Return [X, Y] of the center of cell containing provided text 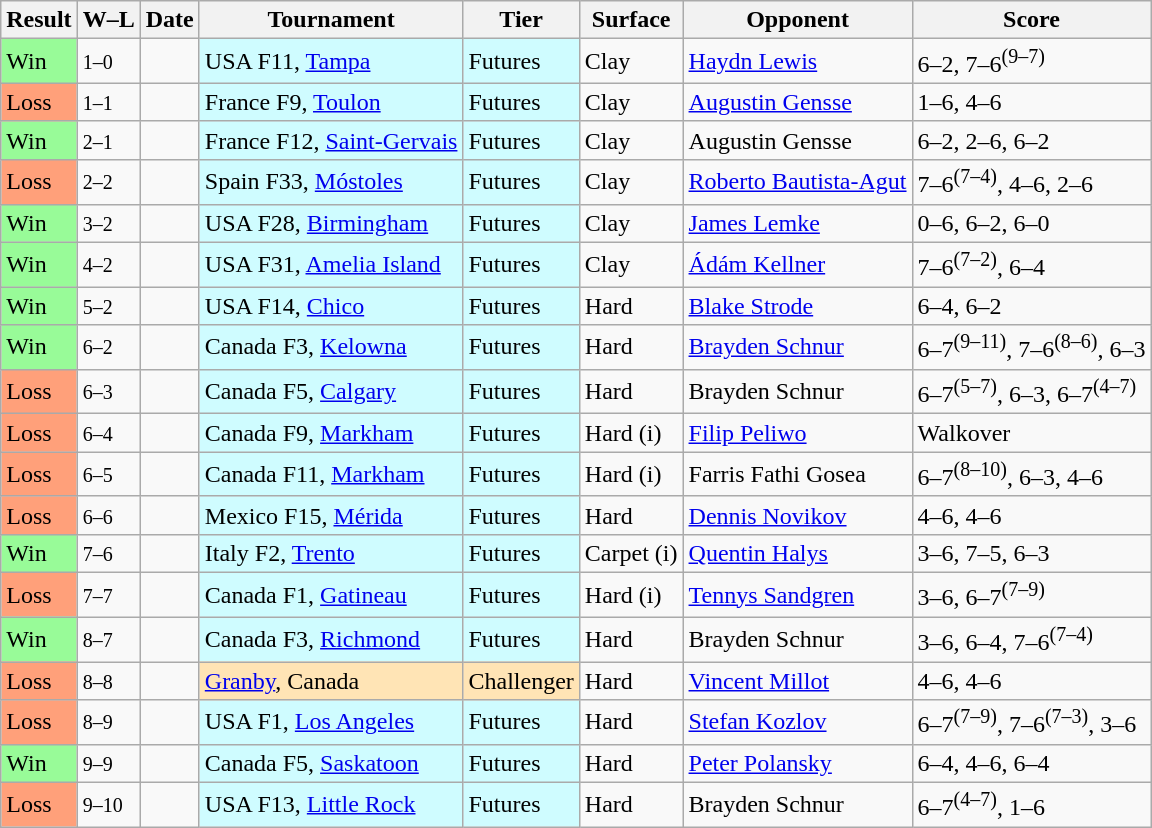
8–8 [108, 681]
Surface [631, 20]
Challenger [521, 681]
8–9 [108, 722]
Walkover [1032, 433]
4–2 [108, 264]
6–2 [108, 348]
France F9, Toulon [331, 102]
9–9 [108, 763]
USA F31, Amelia Island [331, 264]
6–7(7–9), 7–6(7–3), 3–6 [1032, 722]
Vincent Millot [798, 681]
6–3 [108, 392]
Date [170, 20]
6–2, 2–6, 6–2 [1032, 140]
USA F13, Little Rock [331, 804]
Spain F33, Móstoles [331, 182]
Roberto Bautista-Agut [798, 182]
1–6, 4–6 [1032, 102]
Tier [521, 20]
Filip Peliwo [798, 433]
Tournament [331, 20]
2–2 [108, 182]
2–1 [108, 140]
1–1 [108, 102]
Score [1032, 20]
Canada F3, Richmond [331, 640]
6–4, 4–6, 6–4 [1032, 763]
6–7(8–10), 6–3, 4–6 [1032, 474]
6–4, 6–2 [1032, 306]
Result [39, 20]
1–0 [108, 62]
5–2 [108, 306]
Stefan Kozlov [798, 722]
France F12, Saint-Gervais [331, 140]
Haydn Lewis [798, 62]
Mexico F15, Mérida [331, 515]
6–7(9–11), 7–6(8–6), 6–3 [1032, 348]
7–6(7–4), 4–6, 2–6 [1032, 182]
USA F14, Chico [331, 306]
Opponent [798, 20]
Dennis Novikov [798, 515]
USA F28, Birmingham [331, 223]
6–6 [108, 515]
3–6, 6–7(7–9) [1032, 596]
Ádám Kellner [798, 264]
USA F1, Los Angeles [331, 722]
3–2 [108, 223]
7–7 [108, 596]
Peter Polansky [798, 763]
Canada F9, Markham [331, 433]
3–6, 7–5, 6–3 [1032, 554]
Canada F3, Kelowna [331, 348]
Quentin Halys [798, 554]
Carpet (i) [631, 554]
Farris Fathi Gosea [798, 474]
6–5 [108, 474]
Canada F5, Saskatoon [331, 763]
8–7 [108, 640]
James Lemke [798, 223]
6–7(4–7), 1–6 [1032, 804]
Blake Strode [798, 306]
3–6, 6–4, 7–6(7–4) [1032, 640]
Canada F11, Markham [331, 474]
6–4 [108, 433]
Italy F2, Trento [331, 554]
6–7(5–7), 6–3, 6–7(4–7) [1032, 392]
W–L [108, 20]
9–10 [108, 804]
0–6, 6–2, 6–0 [1032, 223]
7–6(7–2), 6–4 [1032, 264]
Granby, Canada [331, 681]
6–2, 7–6(9–7) [1032, 62]
USA F11, Tampa [331, 62]
7–6 [108, 554]
Canada F5, Calgary [331, 392]
Tennys Sandgren [798, 596]
Canada F1, Gatineau [331, 596]
